Output the [X, Y] coordinate of the center of the cell containing the given text.  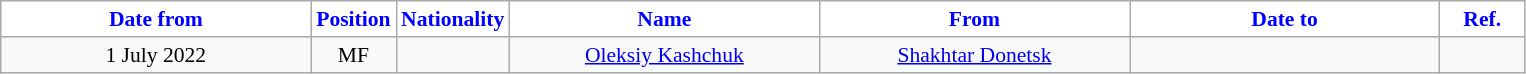
Date from [156, 19]
Shakhtar Donetsk [974, 55]
Date to [1285, 19]
From [974, 19]
1 July 2022 [156, 55]
Position [354, 19]
Ref. [1482, 19]
Name [664, 19]
MF [354, 55]
Nationality [452, 19]
Oleksiy Kashchuk [664, 55]
